From the cell containing the given text, extract its center point as [X, Y] coordinate. 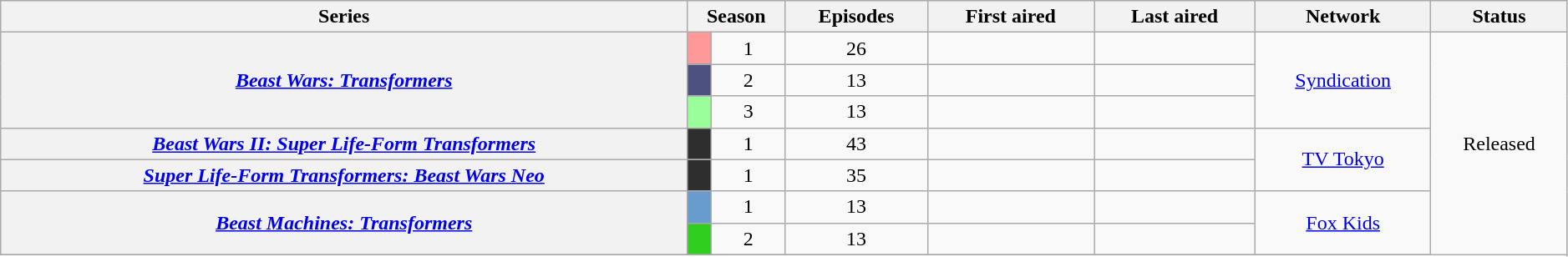
26 [856, 48]
TV Tokyo [1342, 159]
35 [856, 175]
Beast Machines: Transformers [344, 223]
Fox Kids [1342, 223]
Last aired [1175, 17]
Beast Wars: Transformers [344, 80]
3 [748, 112]
Beast Wars II: Super Life-Form Transformers [344, 144]
Syndication [1342, 80]
Episodes [856, 17]
Status [1499, 17]
First aired [1011, 17]
Released [1499, 144]
43 [856, 144]
Network [1342, 17]
Season [737, 17]
Series [344, 17]
Super Life-Form Transformers: Beast Wars Neo [344, 175]
